Search for the cell housing the specified text and yield its [x, y] center coordinate. 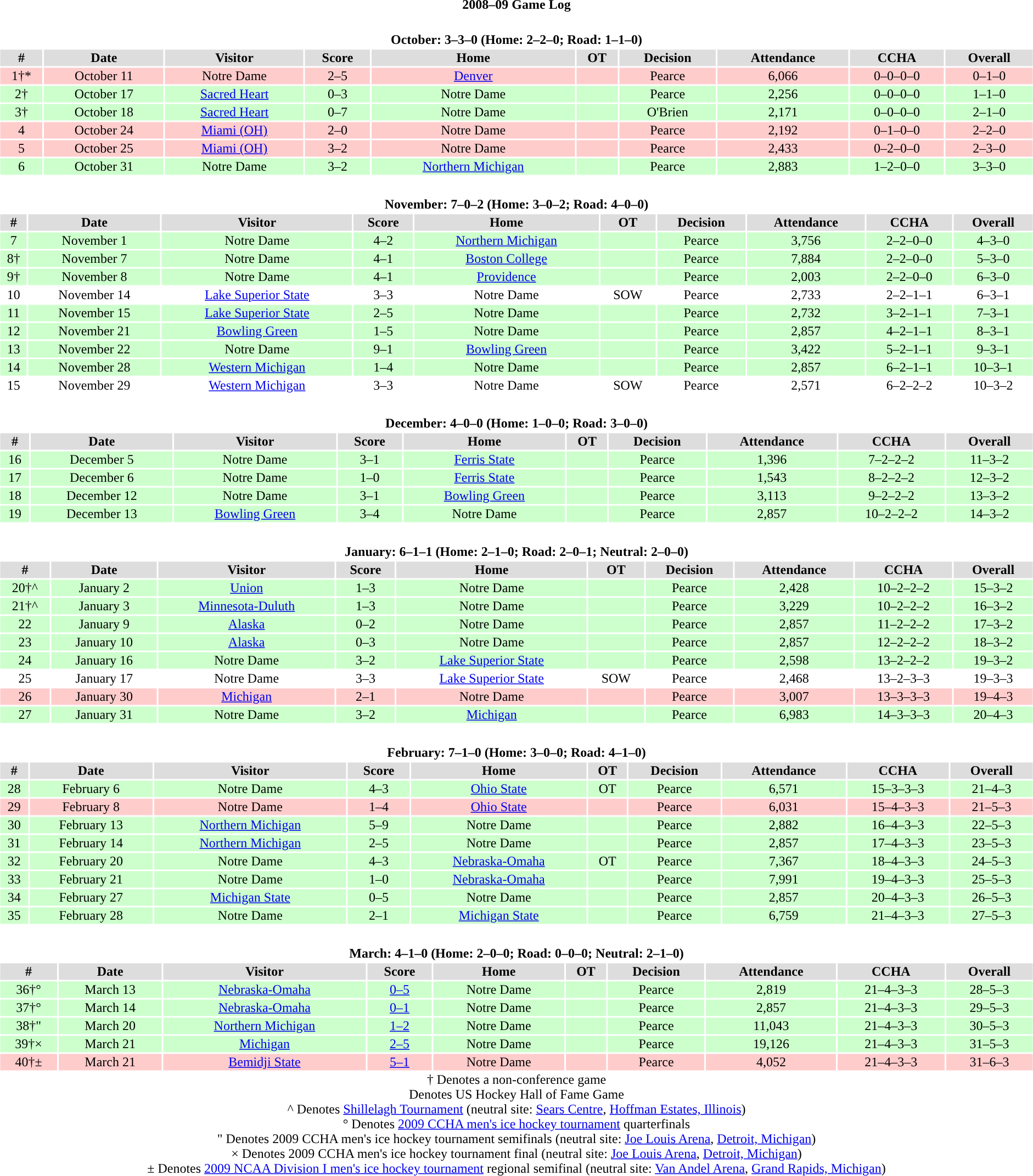
39†× [29, 1044]
November 29 [94, 386]
March 14 [110, 1008]
1–1–0 [989, 94]
December 5 [102, 459]
7–3–1 [993, 313]
5–1 [400, 1062]
2–3–0 [989, 149]
3,113 [772, 496]
1,543 [772, 478]
17 [14, 478]
2–0 [338, 130]
November 15 [94, 313]
13–2–3–3 [903, 679]
14–3–3–3 [903, 715]
19–3–3 [993, 679]
6,571 [784, 789]
February 21 [91, 880]
6 [21, 166]
15 [13, 386]
13–3–2 [989, 496]
19–4–3–3 [898, 880]
26–5–3 [991, 897]
February 8 [91, 807]
16–3–2 [993, 606]
February 27 [91, 897]
February: 7–1–0 (Home: 3–0–0; Road: 4–1–0) [516, 752]
0–7 [338, 112]
20†^ [25, 588]
9–1 [383, 350]
29 [14, 807]
3,756 [806, 241]
February 28 [91, 916]
1†* [21, 76]
19–4–3 [993, 696]
7 [13, 241]
January 2 [104, 588]
12–2–2–2 [903, 643]
18–4–3–3 [898, 861]
23 [25, 643]
40†± [29, 1062]
26 [25, 696]
30–5–3 [990, 1026]
2,571 [806, 386]
3,229 [794, 606]
12 [13, 331]
22–5–3 [991, 825]
8–2–2–2 [891, 478]
1–2 [400, 1026]
October 31 [104, 166]
1,396 [772, 459]
2,598 [794, 660]
32 [14, 861]
15–4–3–3 [898, 807]
Denver [473, 76]
9† [13, 277]
34 [14, 897]
13–2–2–2 [903, 660]
9–2–2–2 [891, 496]
17–4–3–3 [898, 843]
2,468 [794, 679]
33 [14, 880]
5–9 [379, 825]
February 13 [91, 825]
7,884 [806, 258]
21–4–3 [991, 789]
15–3–2 [993, 588]
19 [14, 514]
3–2–1–1 [910, 313]
0–1–0–0 [897, 130]
25–5–3 [991, 880]
4–2 [383, 241]
22 [25, 624]
21–5–3 [991, 807]
13–3–3–3 [903, 696]
30 [14, 825]
12–3–2 [989, 478]
November: 7–0–2 (Home: 3–0–2; Road: 4–0–0) [516, 205]
October 25 [104, 149]
December 13 [102, 514]
16–4–3–3 [898, 825]
27 [25, 715]
20–4–3–3 [898, 897]
Minnesota-Duluth [246, 606]
28 [14, 789]
2,256 [783, 94]
Bemidji State [265, 1062]
25 [25, 679]
10–3–1 [993, 367]
6,983 [794, 715]
6–3–0 [993, 277]
December 12 [102, 496]
31–5–3 [990, 1044]
February 14 [91, 843]
0–1–0 [989, 76]
19,126 [771, 1044]
2–2–1–1 [910, 295]
January 30 [104, 696]
15–3–3–3 [898, 789]
6,066 [783, 76]
16 [14, 459]
2,433 [783, 149]
0–2–0–0 [897, 149]
March: 4–1–0 (Home: 2–0–0; Road: 0–0–0; Neutral: 2–1–0) [516, 953]
9–3–1 [993, 350]
35 [14, 916]
6–2–1–1 [910, 367]
February 20 [91, 861]
March 13 [110, 989]
3,007 [794, 696]
December 6 [102, 478]
2–1–0 [989, 112]
1–2–0–0 [897, 166]
January 3 [104, 606]
2,171 [783, 112]
2,883 [783, 166]
January 31 [104, 715]
October 24 [104, 130]
21†^ [25, 606]
November 22 [94, 350]
13 [13, 350]
29–5–3 [990, 1008]
Providence [507, 277]
10–3–2 [993, 386]
2,428 [794, 588]
11 [13, 313]
November 21 [94, 331]
6,759 [784, 916]
0–1 [400, 1008]
2† [21, 94]
8† [13, 258]
January 16 [104, 660]
2,819 [771, 989]
December: 4–0–0 (Home: 1–0–0; Road: 3–0–0) [516, 423]
4 [21, 130]
24–5–3 [991, 861]
3,422 [806, 350]
6,031 [784, 807]
11,043 [771, 1026]
November 28 [94, 367]
1–5 [383, 331]
2,192 [783, 130]
5 [21, 149]
7,367 [784, 861]
18–3–2 [993, 643]
2,733 [806, 295]
7–2–2–2 [891, 459]
0–2 [366, 624]
November 1 [94, 241]
4–3–0 [993, 241]
27–5–3 [991, 916]
November 8 [94, 277]
6–3–1 [993, 295]
3–4 [370, 514]
2,732 [806, 313]
19–3–2 [993, 660]
20–4–3 [993, 715]
O'Brien [667, 112]
January 17 [104, 679]
January 10 [104, 643]
3–3–0 [989, 166]
31–6–3 [990, 1062]
24 [25, 660]
23–5–3 [991, 843]
2–2–0 [989, 130]
5–2–1–1 [910, 350]
38†" [29, 1026]
November 14 [94, 295]
17–3–2 [993, 624]
4–2–1–1 [910, 331]
March 20 [110, 1026]
6–2–2–2 [910, 386]
2,003 [806, 277]
January 9 [104, 624]
11–3–2 [989, 459]
14–3–2 [989, 514]
36†° [29, 989]
14 [13, 367]
Union [246, 588]
Boston College [507, 258]
10 [13, 295]
October 11 [104, 76]
February 6 [91, 789]
31 [14, 843]
4,052 [771, 1062]
October 17 [104, 94]
2,882 [784, 825]
37†° [29, 1008]
8–3–1 [993, 331]
11–2–2–2 [903, 624]
October 18 [104, 112]
October: 3–3–0 (Home: 2–2–0; Road: 1–1–0) [516, 40]
3† [21, 112]
November 7 [94, 258]
5–3–0 [993, 258]
January: 6–1–1 (Home: 2–1–0; Road: 2–0–1; Neutral: 2–0–0) [516, 552]
28–5–3 [990, 989]
18 [14, 496]
7,991 [784, 880]
